For the text-containing cell, return its midpoint in [X, Y] coordinate format. 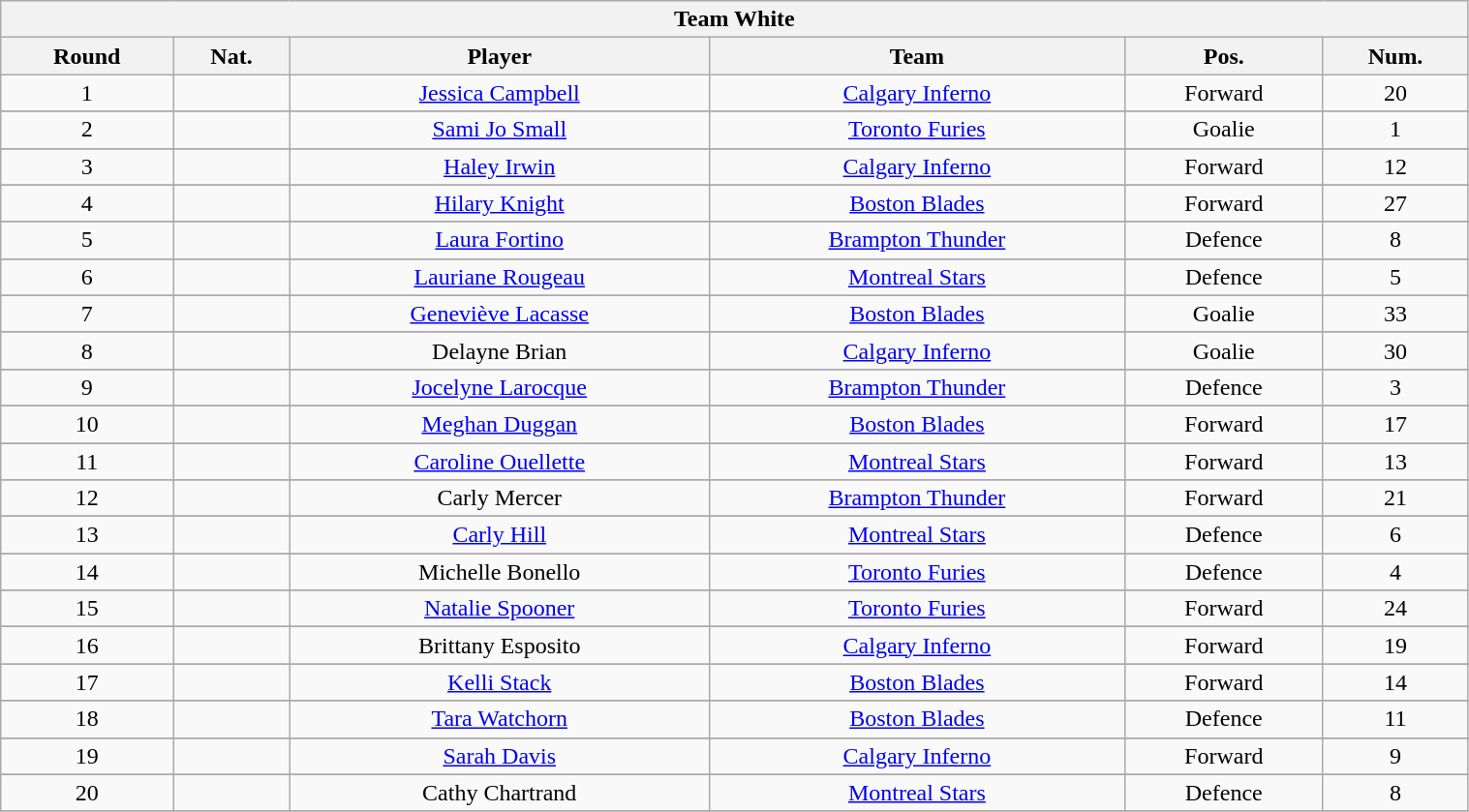
16 [87, 646]
21 [1395, 498]
Pos. [1224, 56]
Geneviève Lacasse [500, 314]
30 [1395, 350]
Laura Fortino [500, 240]
Player [500, 56]
Natalie Spooner [500, 609]
Lauriane Rougeau [500, 277]
Kelli Stack [500, 682]
Nat. [231, 56]
Sarah Davis [500, 756]
Carly Mercer [500, 498]
Caroline Ouellette [500, 462]
Cathy Chartrand [500, 793]
Haley Irwin [500, 166]
Carly Hill [500, 535]
2 [87, 130]
Sami Jo Small [500, 130]
Round [87, 56]
27 [1395, 203]
Meghan Duggan [500, 424]
Michelle Bonello [500, 572]
18 [87, 719]
Team [916, 56]
7 [87, 314]
Tara Watchorn [500, 719]
33 [1395, 314]
Delayne Brian [500, 350]
Brittany Esposito [500, 646]
Hilary Knight [500, 203]
Jessica Campbell [500, 93]
Jocelyne Larocque [500, 387]
Num. [1395, 56]
10 [87, 424]
24 [1395, 609]
15 [87, 609]
Team White [734, 19]
